Pinpoint the cell where the given text exists, returning its (X, Y) midpoint coordinate. 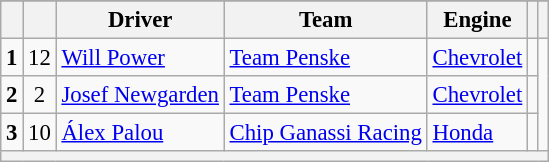
3 (12, 133)
Honda (477, 133)
Team (326, 20)
Josef Newgarden (140, 95)
Engine (477, 20)
10 (40, 133)
Álex Palou (140, 133)
Will Power (140, 58)
12 (40, 58)
Chip Ganassi Racing (326, 133)
1 (12, 58)
Driver (140, 20)
